Output the (x, y) coordinate of the center of the cell containing the given text.  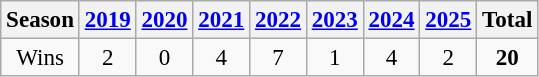
2021 (222, 20)
2019 (108, 20)
2024 (392, 20)
7 (278, 58)
Season (40, 20)
0 (164, 58)
2020 (164, 20)
2022 (278, 20)
20 (508, 58)
1 (334, 58)
Total (508, 20)
Wins (40, 58)
2023 (334, 20)
2025 (448, 20)
